From the cell containing the given text, extract its center point as (X, Y) coordinate. 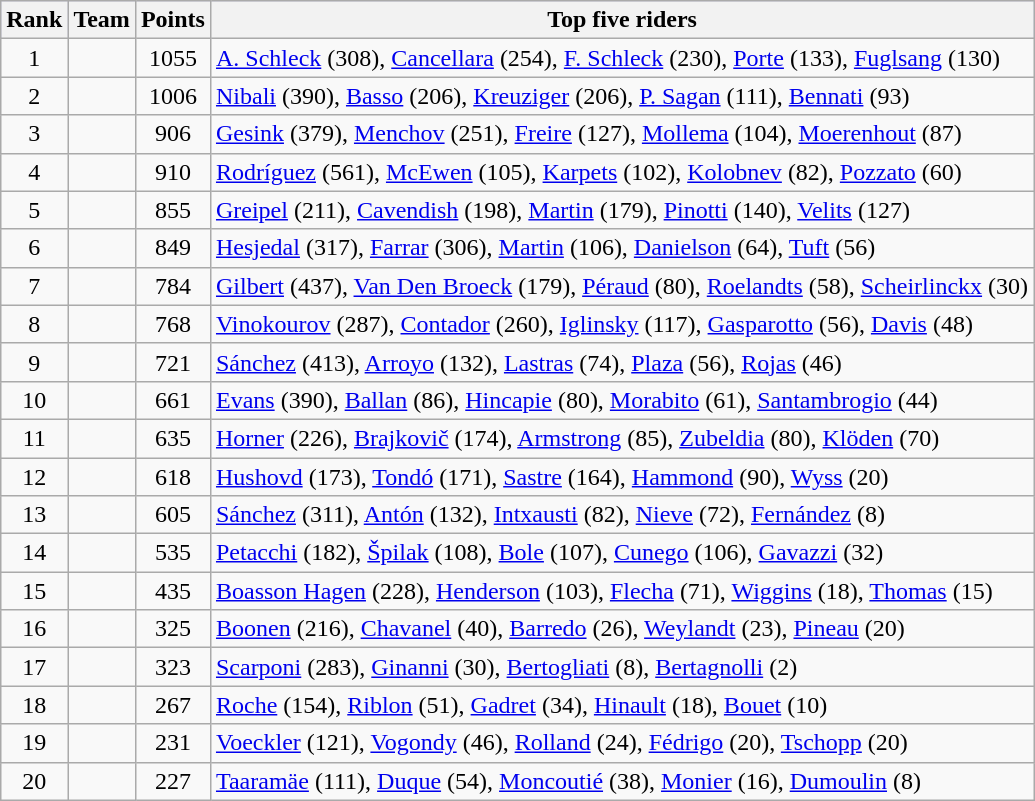
Rodríguez (561), McEwen (105), Karpets (102), Kolobnev (82), Pozzato (60) (622, 172)
18 (34, 705)
16 (34, 629)
13 (34, 515)
605 (172, 515)
9 (34, 362)
2 (34, 96)
Roche (154), Riblon (51), Gadret (34), Hinault (18), Bouet (10) (622, 705)
Vinokourov (287), Contador (260), Iglinsky (117), Gasparotto (56), Davis (48) (622, 324)
784 (172, 286)
11 (34, 438)
661 (172, 400)
Hushovd (173), Tondó (171), Sastre (164), Hammond (90), Wyss (20) (622, 477)
Voeckler (121), Vogondy (46), Rolland (24), Fédrigo (20), Tschopp (20) (622, 743)
231 (172, 743)
5 (34, 210)
1055 (172, 58)
Team (102, 20)
Rank (34, 20)
323 (172, 667)
435 (172, 591)
Sánchez (311), Antón (132), Intxausti (82), Nieve (72), Fernández (8) (622, 515)
Boonen (216), Chavanel (40), Barredo (26), Weylandt (23), Pineau (20) (622, 629)
7 (34, 286)
15 (34, 591)
Points (172, 20)
227 (172, 781)
910 (172, 172)
19 (34, 743)
849 (172, 248)
906 (172, 134)
14 (34, 553)
Hesjedal (317), Farrar (306), Martin (106), Danielson (64), Tuft (56) (622, 248)
Top five riders (622, 20)
10 (34, 400)
1 (34, 58)
Taaramäe (111), Duque (54), Moncoutié (38), Monier (16), Dumoulin (8) (622, 781)
Gesink (379), Menchov (251), Freire (127), Mollema (104), Moerenhout (87) (622, 134)
267 (172, 705)
20 (34, 781)
Petacchi (182), Špilak (108), Bole (107), Cunego (106), Gavazzi (32) (622, 553)
Boasson Hagen (228), Henderson (103), Flecha (71), Wiggins (18), Thomas (15) (622, 591)
Gilbert (437), Van Den Broeck (179), Péraud (80), Roelandts (58), Scheirlinckx (30) (622, 286)
A. Schleck (308), Cancellara (254), F. Schleck (230), Porte (133), Fuglsang (130) (622, 58)
3 (34, 134)
Greipel (211), Cavendish (198), Martin (179), Pinotti (140), Velits (127) (622, 210)
12 (34, 477)
Horner (226), Brajkovič (174), Armstrong (85), Zubeldia (80), Klöden (70) (622, 438)
4 (34, 172)
Sánchez (413), Arroyo (132), Lastras (74), Plaza (56), Rojas (46) (622, 362)
Nibali (390), Basso (206), Kreuziger (206), P. Sagan (111), Bennati (93) (622, 96)
6 (34, 248)
325 (172, 629)
Scarponi (283), Ginanni (30), Bertogliati (8), Bertagnolli (2) (622, 667)
535 (172, 553)
721 (172, 362)
17 (34, 667)
855 (172, 210)
8 (34, 324)
Evans (390), Ballan (86), Hincapie (80), Morabito (61), Santambrogio (44) (622, 400)
635 (172, 438)
1006 (172, 96)
768 (172, 324)
618 (172, 477)
